Pinpoint the cell where the given text exists, returning its [x, y] midpoint coordinate. 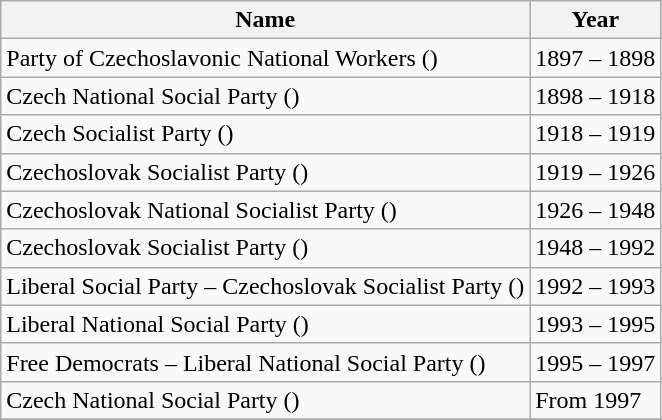
Czech Socialist Party () [266, 134]
Free Democrats – Liberal National Social Party () [266, 362]
1926 – 1948 [596, 210]
From 1997 [596, 400]
1948 – 1992 [596, 248]
1898 – 1918 [596, 96]
1995 – 1997 [596, 362]
Czechoslovak National Socialist Party () [266, 210]
1919 – 1926 [596, 172]
1918 – 1919 [596, 134]
1992 – 1993 [596, 286]
Party of Czechoslavonic National Workers () [266, 58]
Name [266, 20]
1993 – 1995 [596, 324]
Year [596, 20]
Liberal Social Party – Czechoslovak Socialist Party () [266, 286]
Liberal National Social Party () [266, 324]
1897 – 1898 [596, 58]
